Detect which cell encompasses the target text, then output its [X, Y] center coordinate. 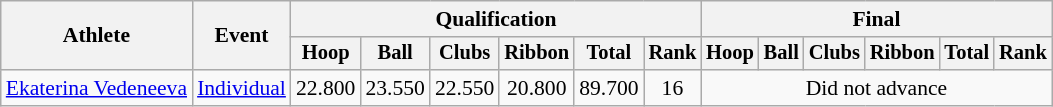
89.700 [608, 88]
20.800 [536, 88]
Final [876, 19]
22.550 [464, 88]
Did not advance [876, 88]
Ekaterina Vedeneeva [96, 88]
Athlete [96, 36]
Qualification [496, 19]
22.800 [326, 88]
Individual [242, 88]
16 [673, 88]
Event [242, 36]
23.550 [394, 88]
